Provide the (x, y) coordinate of the cell's center where the given text is located.  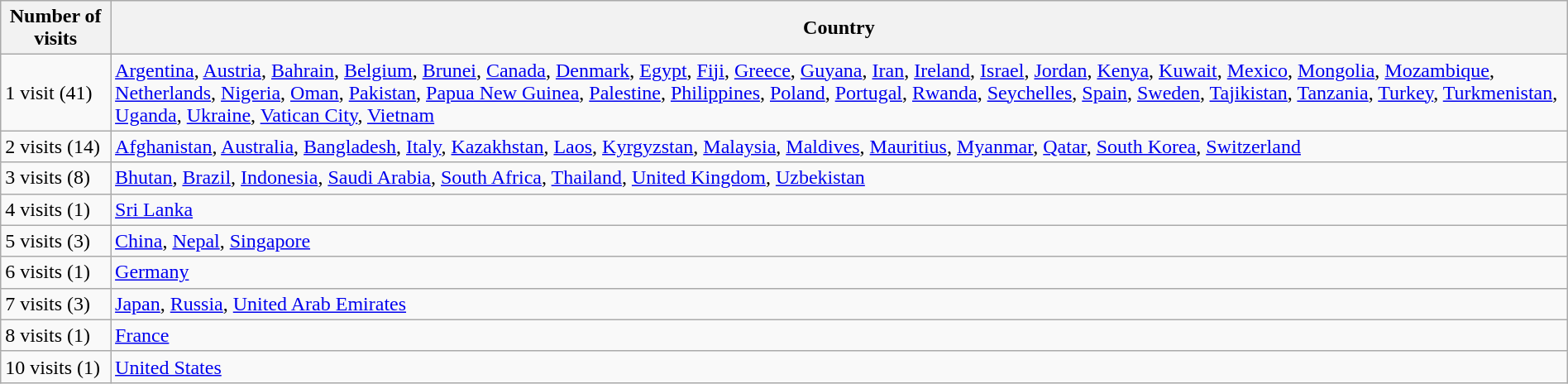
Sri Lanka (839, 209)
France (839, 335)
8 visits (1) (56, 335)
Bhutan, Brazil, Indonesia, Saudi Arabia, South Africa, Thailand, United Kingdom, Uzbekistan (839, 178)
Afghanistan, Australia, Bangladesh, Italy, Kazakhstan, Laos, Kyrgyzstan, Malaysia, Maldives, Mauritius, Myanmar, Qatar, South Korea, Switzerland (839, 146)
3 visits (8) (56, 178)
2 visits (14) (56, 146)
1 visit (41) (56, 93)
10 visits (1) (56, 367)
Japan, Russia, United Arab Emirates (839, 304)
Country (839, 28)
7 visits (3) (56, 304)
Number of visits (56, 28)
Germany (839, 272)
United States (839, 367)
4 visits (1) (56, 209)
5 visits (3) (56, 241)
6 visits (1) (56, 272)
China, Nepal, Singapore (839, 241)
